Capture the cell that displays the provided text and extract its (X, Y) central coordinate. 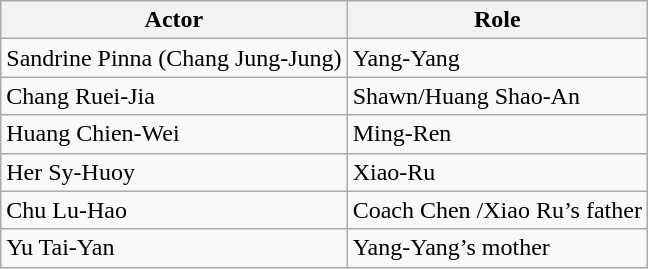
Ming-Ren (497, 134)
Xiao-Ru (497, 172)
Sandrine Pinna (Chang Jung-Jung) (174, 58)
Chu Lu-Hao (174, 210)
Yang-Yang (497, 58)
Shawn/Huang Shao-An (497, 96)
Huang Chien-Wei (174, 134)
Yang-Yang’s mother (497, 248)
Her Sy-Huoy (174, 172)
Role (497, 20)
Yu Tai-Yan (174, 248)
Actor (174, 20)
Chang Ruei-Jia (174, 96)
Coach Chen /Xiao Ru’s father (497, 210)
